From the cell containing the given text, extract its center point as [x, y] coordinate. 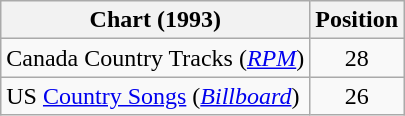
Canada Country Tracks (RPM) [156, 58]
Chart (1993) [156, 20]
Position [357, 20]
28 [357, 58]
26 [357, 96]
US Country Songs (Billboard) [156, 96]
